Capture the cell that displays the provided text and extract its [X, Y] central coordinate. 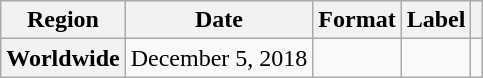
Date [219, 20]
Region [63, 20]
Worldwide [63, 58]
December 5, 2018 [219, 58]
Label [436, 20]
Format [357, 20]
